Provide the (x, y) coordinate of the cell's center where the given text is located.  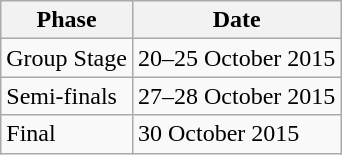
Final (67, 134)
20–25 October 2015 (236, 58)
27–28 October 2015 (236, 96)
Date (236, 20)
Semi-finals (67, 96)
Phase (67, 20)
Group Stage (67, 58)
30 October 2015 (236, 134)
